Pinpoint the cell where the given text exists, returning its [X, Y] midpoint coordinate. 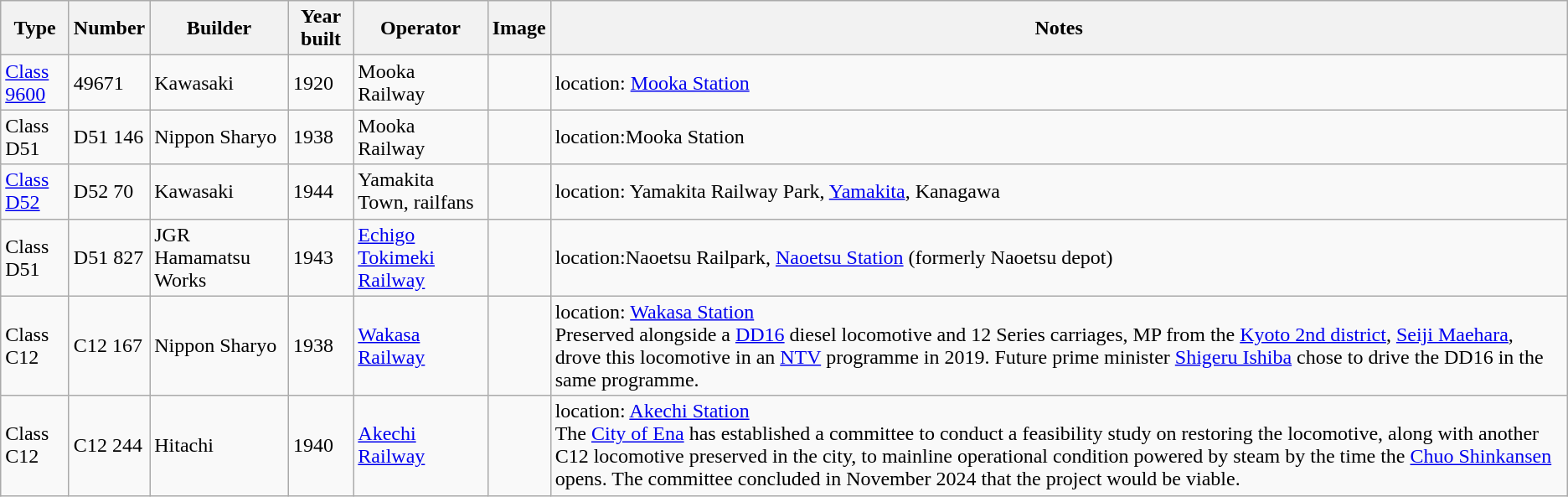
location:Naoetsu Railpark, Naoetsu Station (formerly Naoetsu depot) [1059, 257]
49671 [109, 82]
Class 9600 [35, 82]
Echigo Tokimeki Railway [420, 257]
location:Mooka Station [1059, 137]
Yamakita Town, railfans [420, 191]
D52 70 [109, 191]
Hitachi [219, 446]
Notes [1059, 28]
Class D52 [35, 191]
location: Mooka Station [1059, 82]
1944 [320, 191]
JGR Hamamatsu Works [219, 257]
1940 [320, 446]
Operator [420, 28]
Wakasa Railway [420, 345]
C12 244 [109, 446]
Image [519, 28]
D51 827 [109, 257]
Year built [320, 28]
location: Yamakita Railway Park, Yamakita, Kanagawa [1059, 191]
Number [109, 28]
Type [35, 28]
1943 [320, 257]
Akechi Railway [420, 446]
Builder [219, 28]
C12 167 [109, 345]
D51 146 [109, 137]
1920 [320, 82]
